From the cell containing the given text, extract its center point as [X, Y] coordinate. 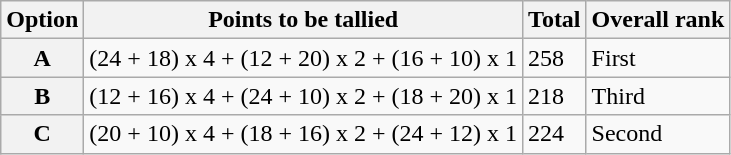
(24 + 18) x 4 + (12 + 20) x 2 + (16 + 10) x 1 [304, 58]
(12 + 16) x 4 + (24 + 10) x 2 + (18 + 20) x 1 [304, 96]
First [658, 58]
(20 + 10) x 4 + (18 + 16) x 2 + (24 + 12) x 1 [304, 134]
224 [555, 134]
A [42, 58]
Points to be tallied [304, 20]
Third [658, 96]
Option [42, 20]
Total [555, 20]
B [42, 96]
Second [658, 134]
C [42, 134]
258 [555, 58]
218 [555, 96]
Overall rank [658, 20]
